Provide the (X, Y) coordinate of the cell's center where the given text is located.  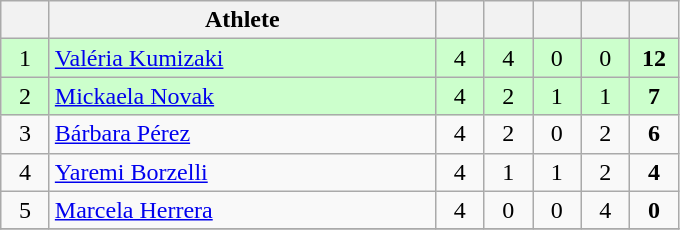
Valéria Kumizaki (242, 58)
5 (26, 210)
3 (26, 134)
Marcela Herrera (242, 210)
Mickaela Novak (242, 96)
7 (654, 96)
12 (654, 58)
Bárbara Pérez (242, 134)
Athlete (242, 20)
6 (654, 134)
Yaremi Borzelli (242, 172)
